Extract the (X, Y) coordinate from the center of the cell holding the provided text.  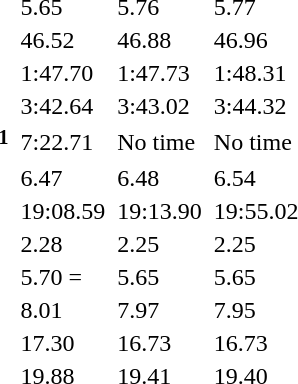
19:13.90 (160, 211)
2.25 (160, 244)
7:22.71 (63, 142)
19:08.59 (63, 211)
6.47 (63, 178)
46.52 (63, 40)
No time (160, 142)
17.30 (63, 343)
5.70 = (63, 277)
7.97 (160, 310)
6.48 (160, 178)
3:43.02 (160, 106)
1:47.70 (63, 73)
46.88 (160, 40)
5.65 (160, 277)
1:47.73 (160, 73)
3:42.64 (63, 106)
16.73 (160, 343)
2.28 (63, 244)
8.01 (63, 310)
